Pinpoint the cell where the given text exists, returning its (X, Y) midpoint coordinate. 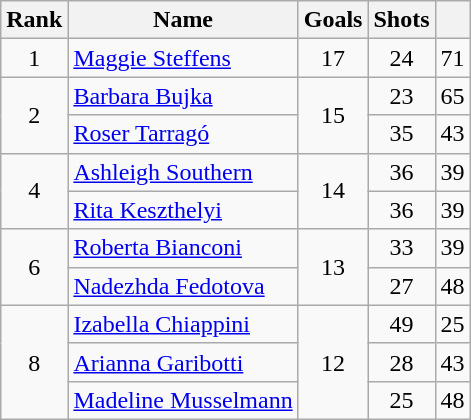
35 (402, 134)
6 (34, 267)
23 (402, 96)
Goals (333, 20)
15 (333, 115)
71 (452, 58)
13 (333, 267)
Rank (34, 20)
Name (183, 20)
65 (452, 96)
Roberta Bianconi (183, 248)
4 (34, 191)
Shots (402, 20)
Roser Tarragó (183, 134)
12 (333, 362)
17 (333, 58)
33 (402, 248)
8 (34, 362)
1 (34, 58)
27 (402, 286)
2 (34, 115)
Rita Keszthelyi (183, 210)
28 (402, 362)
Maggie Steffens (183, 58)
14 (333, 191)
Arianna Garibotti (183, 362)
24 (402, 58)
Barbara Bujka (183, 96)
Nadezhda Fedotova (183, 286)
Ashleigh Southern (183, 172)
Madeline Musselmann (183, 400)
49 (402, 324)
Izabella Chiappini (183, 324)
